Return the [x, y] coordinate for the center point of the cell that contains the specified text.  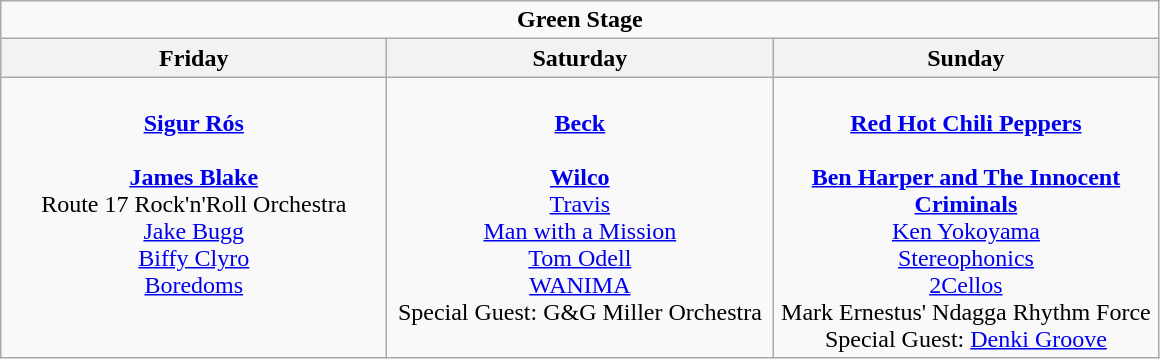
Sunday [966, 58]
Sigur Rós James Blake Route 17 Rock'n'Roll Orchestra Jake Bugg Biffy Clyro Boredoms [194, 218]
Friday [194, 58]
Green Stage [580, 20]
Beck Wilco Travis Man with a Mission Tom Odell WANIMA Special Guest: G&G Miller Orchestra [580, 218]
Saturday [580, 58]
